Search for the cell housing the specified text and yield its [x, y] center coordinate. 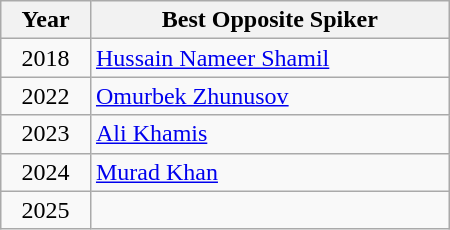
2025 [46, 210]
2023 [46, 134]
Year [46, 20]
2018 [46, 58]
Murad Khan [270, 172]
Hussain Nameer Shamil [270, 58]
2024 [46, 172]
Omurbek Zhunusov [270, 96]
2022 [46, 96]
Best Opposite Spiker [270, 20]
Ali Khamis [270, 134]
